Output the [X, Y] coordinate of the center of the cell containing the given text.  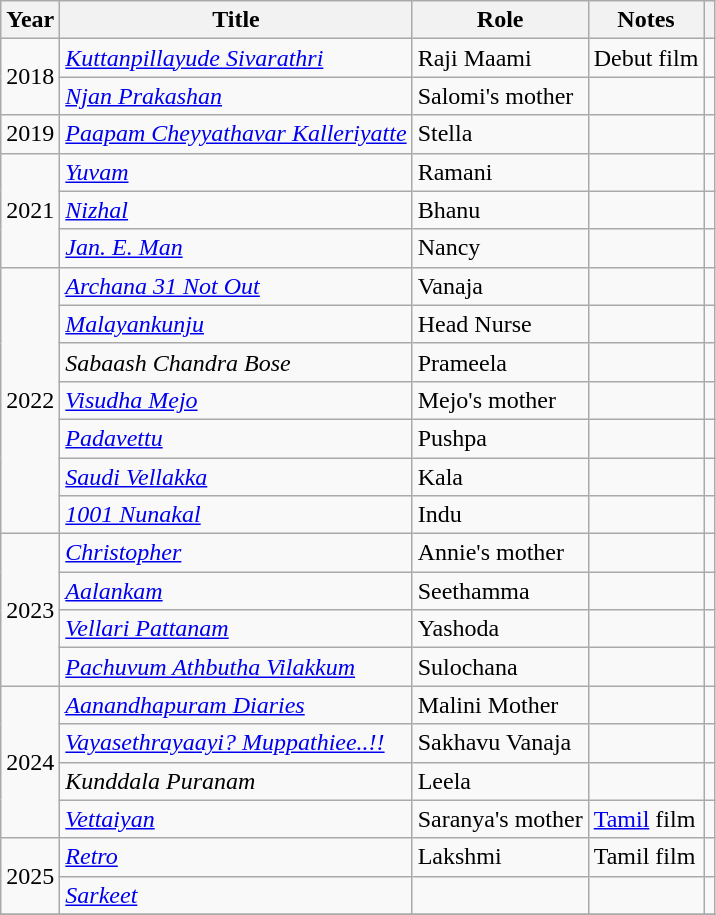
Year [30, 20]
2025 [30, 876]
Kunddala Puranam [236, 781]
Lakshmi [500, 857]
2022 [30, 400]
Sabaash Chandra Bose [236, 362]
Malini Mother [500, 705]
Aalankam [236, 591]
Nancy [500, 248]
Ramani [500, 172]
Salomi's mother [500, 96]
Saudi Vellakka [236, 477]
Bhanu [500, 210]
1001 Nunakal [236, 515]
Malayankunju [236, 324]
Pachuvum Athbutha Vilakkum [236, 667]
Debut film [646, 58]
Vayasethrayaayi? Muppathiee..!! [236, 743]
Pushpa [500, 438]
Notes [646, 20]
Yashoda [500, 629]
2023 [30, 610]
Prameela [500, 362]
Retro [236, 857]
Paapam Cheyyathavar Kalleriyatte [236, 134]
2024 [30, 762]
Archana 31 Not Out [236, 286]
Christopher [236, 553]
Role [500, 20]
Vanaja [500, 286]
Mejo's mother [500, 400]
2021 [30, 210]
Saranya's mother [500, 819]
Raji Maami [500, 58]
2019 [30, 134]
Nizhal [236, 210]
Sakhavu Vanaja [500, 743]
Vettaiyan [236, 819]
Yuvam [236, 172]
Visudha Mejo [236, 400]
Jan. E. Man [236, 248]
Seethamma [500, 591]
Leela [500, 781]
Head Nurse [500, 324]
Annie's mother [500, 553]
Aanandhapuram Diaries [236, 705]
Indu [500, 515]
Sarkeet [236, 895]
Padavettu [236, 438]
Vellari Pattanam [236, 629]
Kuttanpillayude Sivarathri [236, 58]
Stella [500, 134]
Sulochana [500, 667]
Njan Prakashan [236, 96]
Title [236, 20]
2018 [30, 77]
Kala [500, 477]
